Scan for the cell matching the given text and deliver its [X, Y] coordinate at center. 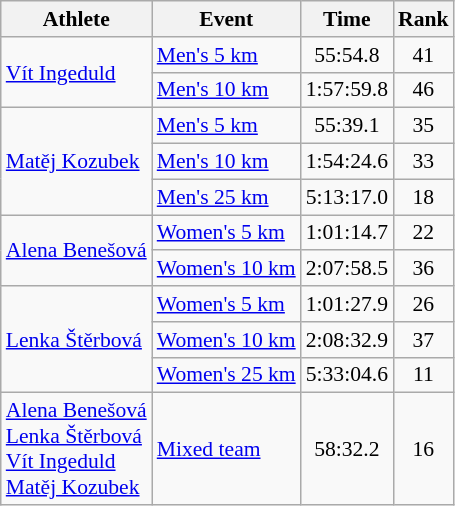
58:32.2 [347, 449]
Mixed team [226, 449]
11 [424, 375]
37 [424, 340]
5:33:04.6 [347, 375]
33 [424, 162]
Event [226, 19]
Lenka Štěrbová [76, 340]
5:13:17.0 [347, 197]
2:07:58.5 [347, 269]
Alena Benešová [76, 250]
16 [424, 449]
41 [424, 55]
18 [424, 197]
46 [424, 90]
Time [347, 19]
36 [424, 269]
Rank [424, 19]
Alena BenešováLenka ŠtěrbováVít IngeduldMatěj Kozubek [76, 449]
1:54:24.6 [347, 162]
55:39.1 [347, 126]
35 [424, 126]
Athlete [76, 19]
1:57:59.8 [347, 90]
1:01:27.9 [347, 304]
2:08:32.9 [347, 340]
26 [424, 304]
22 [424, 233]
55:54.8 [347, 55]
Women's 25 km [226, 375]
Men's 25 km [226, 197]
Vít Ingeduld [76, 72]
Matěj Kozubek [76, 162]
1:01:14.7 [347, 233]
